Pinpoint the cell where the given text exists, returning its [X, Y] midpoint coordinate. 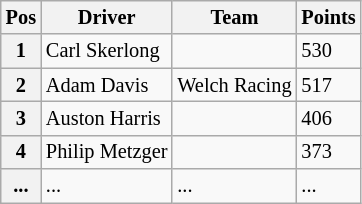
3 [21, 118]
Driver [106, 17]
Team [234, 17]
530 [329, 51]
Carl Skerlong [106, 51]
517 [329, 85]
Pos [21, 17]
406 [329, 118]
4 [21, 152]
2 [21, 85]
Points [329, 17]
Auston Harris [106, 118]
Philip Metzger [106, 152]
Adam Davis [106, 85]
Welch Racing [234, 85]
1 [21, 51]
373 [329, 152]
